Output the (X, Y) coordinate of the center of the cell containing the given text.  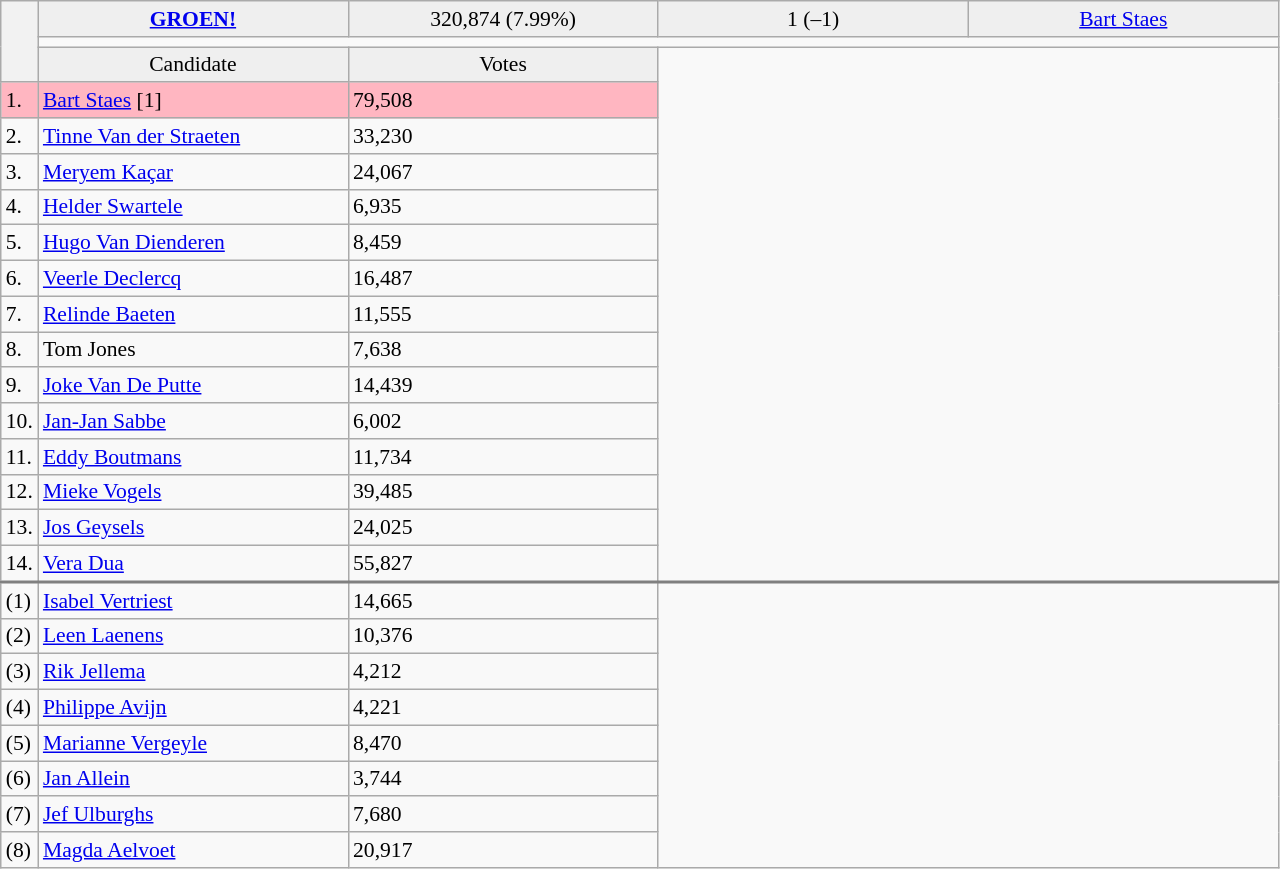
Rik Jellema (193, 672)
Candidate (193, 65)
Bart Staes (1123, 19)
Joke Van De Putte (193, 386)
(2) (20, 636)
14,665 (503, 600)
Magda Aelvoet (193, 850)
Relinde Baeten (193, 314)
79,508 (503, 101)
10. (20, 421)
4,212 (503, 672)
Jef Ulburghs (193, 815)
(8) (20, 850)
Mieke Vogels (193, 492)
Philippe Avijn (193, 708)
12. (20, 492)
Leen Laenens (193, 636)
320,874 (7.99%) (503, 19)
24,067 (503, 172)
11,555 (503, 314)
5. (20, 243)
8,470 (503, 743)
14. (20, 564)
4. (20, 207)
Jan-Jan Sabbe (193, 421)
Marianne Vergeyle (193, 743)
7. (20, 314)
Vera Dua (193, 564)
Jos Geysels (193, 528)
Bart Staes [1] (193, 101)
39,485 (503, 492)
11,734 (503, 457)
10,376 (503, 636)
1. (20, 101)
Tom Jones (193, 350)
4,221 (503, 708)
3,744 (503, 779)
8,459 (503, 243)
7,680 (503, 815)
14,439 (503, 386)
3. (20, 172)
(7) (20, 815)
8. (20, 350)
Jan Allein (193, 779)
(4) (20, 708)
Meryem Kaçar (193, 172)
20,917 (503, 850)
9. (20, 386)
GROEN! (193, 19)
Isabel Vertriest (193, 600)
Eddy Boutmans (193, 457)
2. (20, 136)
11. (20, 457)
6,002 (503, 421)
Votes (503, 65)
Tinne Van der Straeten (193, 136)
Veerle Declercq (193, 279)
(3) (20, 672)
7,638 (503, 350)
(5) (20, 743)
55,827 (503, 564)
24,025 (503, 528)
1 (–1) (813, 19)
(1) (20, 600)
16,487 (503, 279)
6,935 (503, 207)
Hugo Van Dienderen (193, 243)
(6) (20, 779)
6. (20, 279)
Helder Swartele (193, 207)
33,230 (503, 136)
13. (20, 528)
